Return the (X, Y) coordinate for the center point of the cell that contains the specified text.  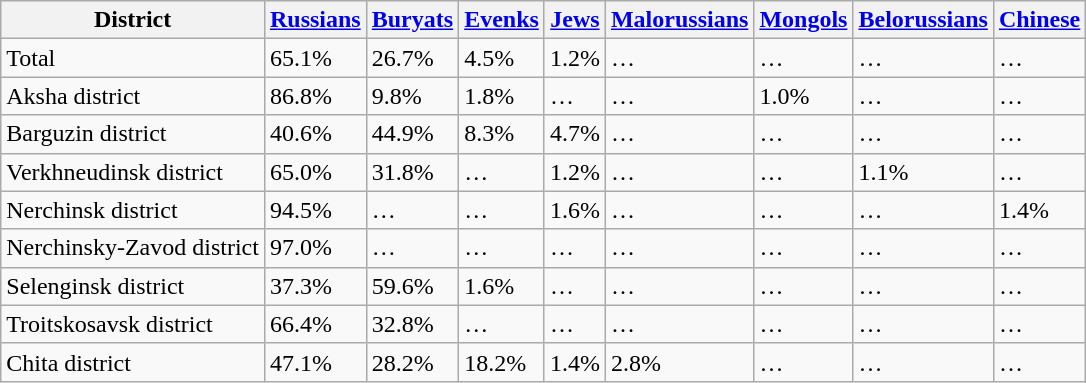
Selenginsk district (133, 286)
8.3% (502, 134)
4.5% (502, 58)
86.8% (315, 96)
Belorussians (923, 20)
District (133, 20)
Buryats (412, 20)
66.4% (315, 324)
4.7% (574, 134)
59.6% (412, 286)
Jews (574, 20)
Evenks (502, 20)
47.1% (315, 362)
1.8% (502, 96)
Verkhneudinsk district (133, 172)
Aksha district (133, 96)
18.2% (502, 362)
Chinese (1039, 20)
Chita district (133, 362)
44.9% (412, 134)
97.0% (315, 248)
65.0% (315, 172)
Total (133, 58)
40.6% (315, 134)
Nerchinsk district (133, 210)
Russians (315, 20)
32.8% (412, 324)
37.3% (315, 286)
2.8% (679, 362)
Troitskosavsk district (133, 324)
28.2% (412, 362)
Mongols (804, 20)
31.8% (412, 172)
1.0% (804, 96)
26.7% (412, 58)
65.1% (315, 58)
9.8% (412, 96)
Malorussians (679, 20)
Nerchinsky-Zavod district (133, 248)
Barguzin district (133, 134)
94.5% (315, 210)
1.1% (923, 172)
